Pinpoint the cell where the given text exists, returning its (X, Y) midpoint coordinate. 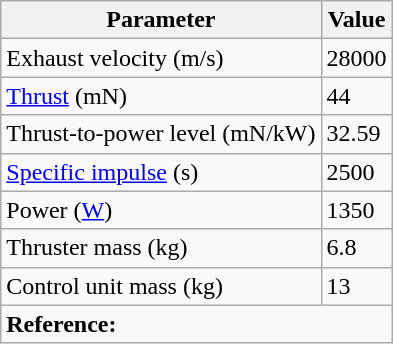
Thrust (mN) (161, 96)
Control unit mass (kg) (161, 286)
Reference: (196, 324)
Thruster mass (kg) (161, 248)
Parameter (161, 20)
2500 (356, 172)
Power (W) (161, 210)
44 (356, 96)
Exhaust velocity (m/s) (161, 58)
6.8 (356, 248)
Thrust-to-power level (mN/kW) (161, 134)
13 (356, 286)
28000 (356, 58)
Specific impulse (s) (161, 172)
Value (356, 20)
32.59 (356, 134)
1350 (356, 210)
